Output the [x, y] coordinate of the center of the cell containing the given text.  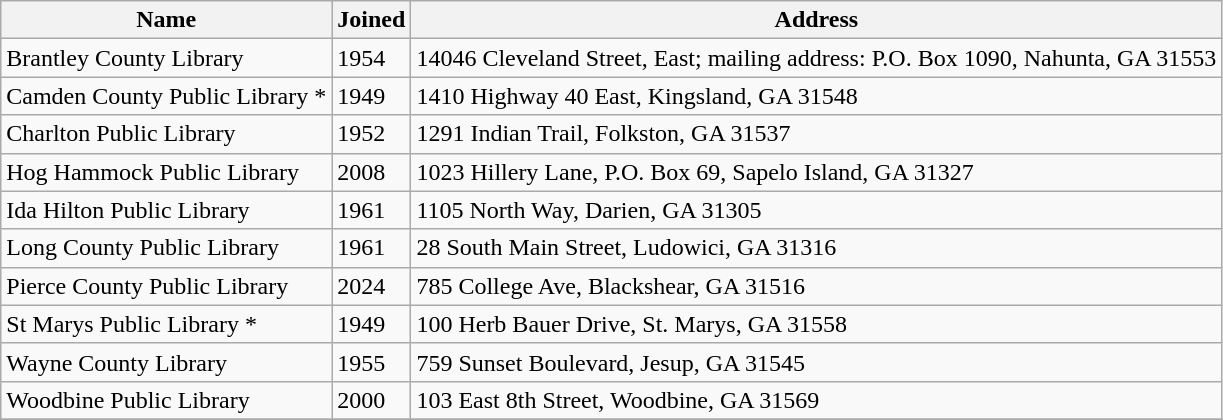
Hog Hammock Public Library [166, 172]
14046 Cleveland Street, East; mailing address: P.O. Box 1090, Nahunta, GA 31553 [816, 58]
Pierce County Public Library [166, 286]
1410 Highway 40 East, Kingsland, GA 31548 [816, 96]
St Marys Public Library * [166, 324]
1954 [372, 58]
1023 Hillery Lane, P.O. Box 69, Sapelo Island, GA 31327 [816, 172]
Ida Hilton Public Library [166, 210]
Joined [372, 20]
Name [166, 20]
1955 [372, 362]
Wayne County Library [166, 362]
1105 North Way, Darien, GA 31305 [816, 210]
Camden County Public Library * [166, 96]
Long County Public Library [166, 248]
Address [816, 20]
28 South Main Street, Ludowici, GA 31316 [816, 248]
103 East 8th Street, Woodbine, GA 31569 [816, 400]
Brantley County Library [166, 58]
1952 [372, 134]
2000 [372, 400]
759 Sunset Boulevard, Jesup, GA 31545 [816, 362]
785 College Ave, Blackshear, GA 31516 [816, 286]
Woodbine Public Library [166, 400]
100 Herb Bauer Drive, St. Marys, GA 31558 [816, 324]
Charlton Public Library [166, 134]
1291 Indian Trail, Folkston, GA 31537 [816, 134]
2024 [372, 286]
2008 [372, 172]
